For the text-containing cell, return its midpoint in [X, Y] coordinate format. 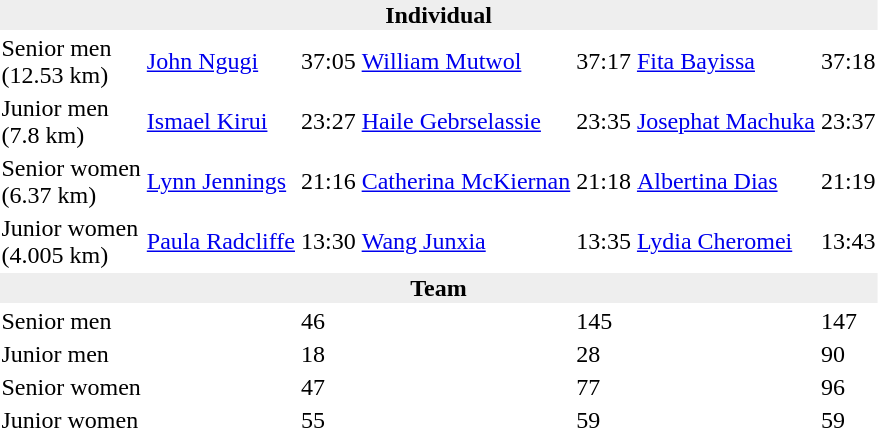
Lynn Jennings [220, 182]
Haile Gebrselassie [466, 122]
147 [848, 321]
37:05 [328, 62]
28 [604, 354]
Junior men [71, 354]
13:43 [848, 242]
90 [848, 354]
13:30 [328, 242]
Albertina Dias [726, 182]
Fita Bayissa [726, 62]
47 [328, 387]
145 [604, 321]
Junior women(4.005 km) [71, 242]
Lydia Cheromei [726, 242]
Senior women [71, 387]
Catherina McKiernan [466, 182]
21:18 [604, 182]
23:27 [328, 122]
William Mutwol [466, 62]
21:16 [328, 182]
John Ngugi [220, 62]
Senior men(12.53 km) [71, 62]
Paula Radcliffe [220, 242]
77 [604, 387]
Josephat Machuka [726, 122]
Wang Junxia [466, 242]
13:35 [604, 242]
37:18 [848, 62]
23:35 [604, 122]
Team [438, 288]
Junior men(7.8 km) [71, 122]
96 [848, 387]
Senior women(6.37 km) [71, 182]
18 [328, 354]
Individual [438, 15]
46 [328, 321]
Senior men [71, 321]
23:37 [848, 122]
Ismael Kirui [220, 122]
37:17 [604, 62]
21:19 [848, 182]
